Extract the (x, y) coordinate from the center of the cell holding the provided text.  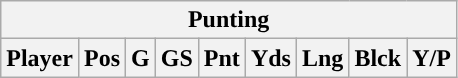
Lng (322, 58)
Pnt (222, 58)
Pos (102, 58)
Yds (270, 58)
Punting (229, 20)
Blck (378, 58)
G (141, 58)
Y/P (432, 58)
GS (176, 58)
Player (40, 58)
